Return the [X, Y] coordinate for the center point of the cell that contains the specified text.  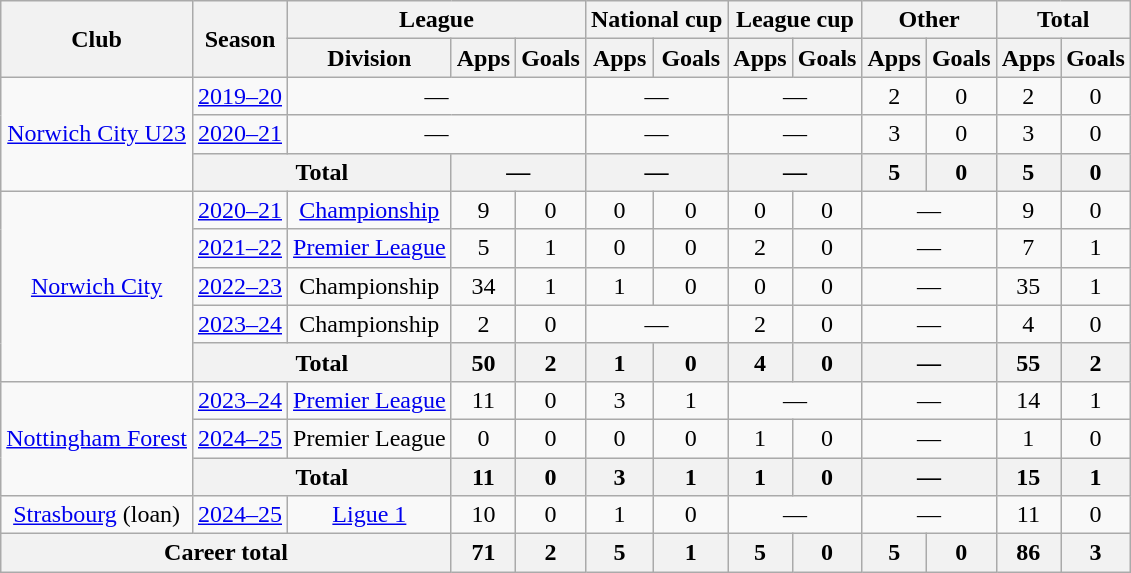
Norwich City [97, 286]
86 [1028, 553]
Division [370, 58]
55 [1028, 362]
League cup [795, 20]
League [437, 20]
50 [483, 362]
35 [1028, 286]
Strasbourg (loan) [97, 515]
15 [1028, 477]
Other [929, 20]
National cup [656, 20]
2021–22 [240, 248]
Nottingham Forest [97, 438]
34 [483, 286]
2019–20 [240, 96]
Ligue 1 [370, 515]
2022–23 [240, 286]
Norwich City U23 [97, 134]
Career total [226, 553]
71 [483, 553]
10 [483, 515]
7 [1028, 248]
Club [97, 39]
14 [1028, 400]
Season [240, 39]
